Extract the (X, Y) coordinate from the center of the cell holding the provided text.  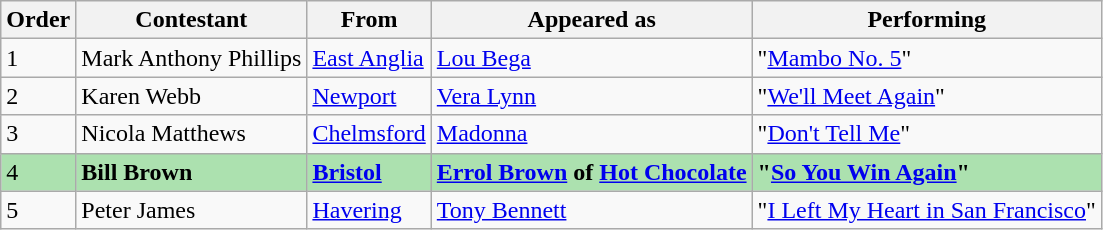
Lou Bega (592, 58)
5 (38, 210)
Tony Bennett (592, 210)
1 (38, 58)
"I Left My Heart in San Francisco" (926, 210)
Order (38, 20)
2 (38, 96)
Bill Brown (192, 172)
Errol Brown of Hot Chocolate (592, 172)
Mark Anthony Phillips (192, 58)
Havering (369, 210)
Contestant (192, 20)
Madonna (592, 134)
3 (38, 134)
From (369, 20)
Nicola Matthews (192, 134)
4 (38, 172)
Karen Webb (192, 96)
Newport (369, 96)
Vera Lynn (592, 96)
"Mambo No. 5" (926, 58)
Appeared as (592, 20)
Peter James (192, 210)
Chelmsford (369, 134)
"So You Win Again" (926, 172)
Bristol (369, 172)
Performing (926, 20)
"Don't Tell Me" (926, 134)
"We'll Meet Again" (926, 96)
East Anglia (369, 58)
